Return (X, Y) of the center of cell containing provided text 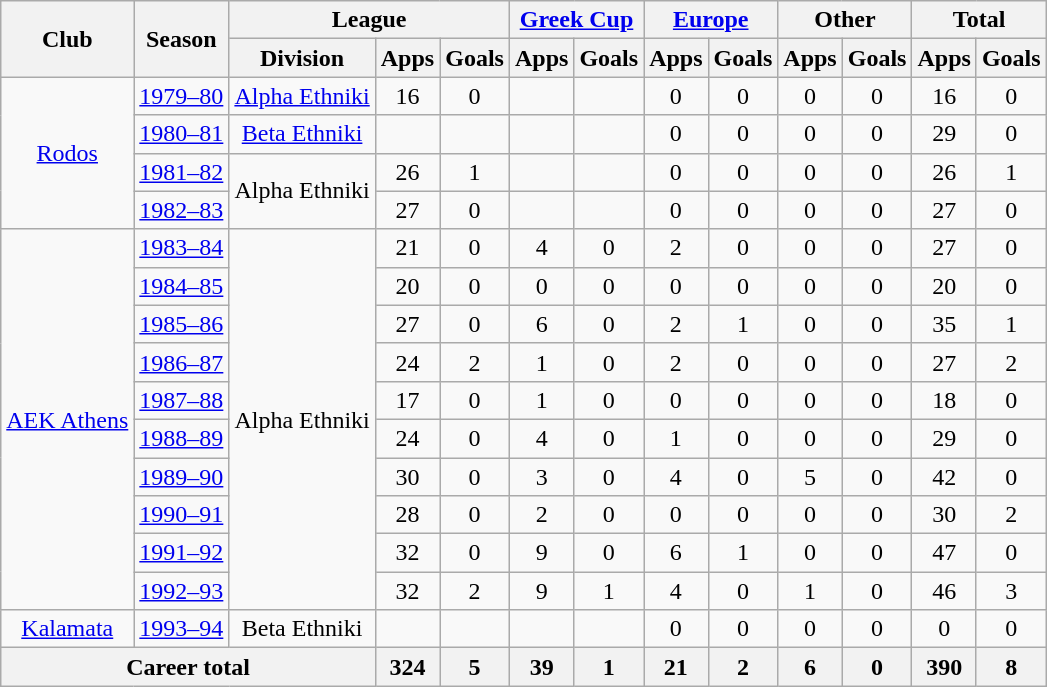
1985–86 (182, 324)
Club (68, 39)
1979–80 (182, 96)
1981–82 (182, 172)
Division (302, 58)
1982–83 (182, 210)
17 (407, 400)
39 (541, 667)
8 (1011, 667)
42 (944, 477)
1993–94 (182, 629)
47 (944, 553)
AEK Athens (68, 420)
Europe (711, 20)
390 (944, 667)
Career total (188, 667)
Season (182, 39)
1988–89 (182, 438)
1983–84 (182, 248)
46 (944, 591)
1990–91 (182, 515)
Greek Cup (576, 20)
18 (944, 400)
1991–92 (182, 553)
1992–93 (182, 591)
Other (845, 20)
Total (979, 20)
1980–81 (182, 134)
1987–88 (182, 400)
1989–90 (182, 477)
35 (944, 324)
Kalamata (68, 629)
1984–85 (182, 286)
League (370, 20)
Rodos (68, 153)
1986–87 (182, 362)
324 (407, 667)
28 (407, 515)
